Find where the given text appears and provide that cell's center as (X, Y) coordinate. 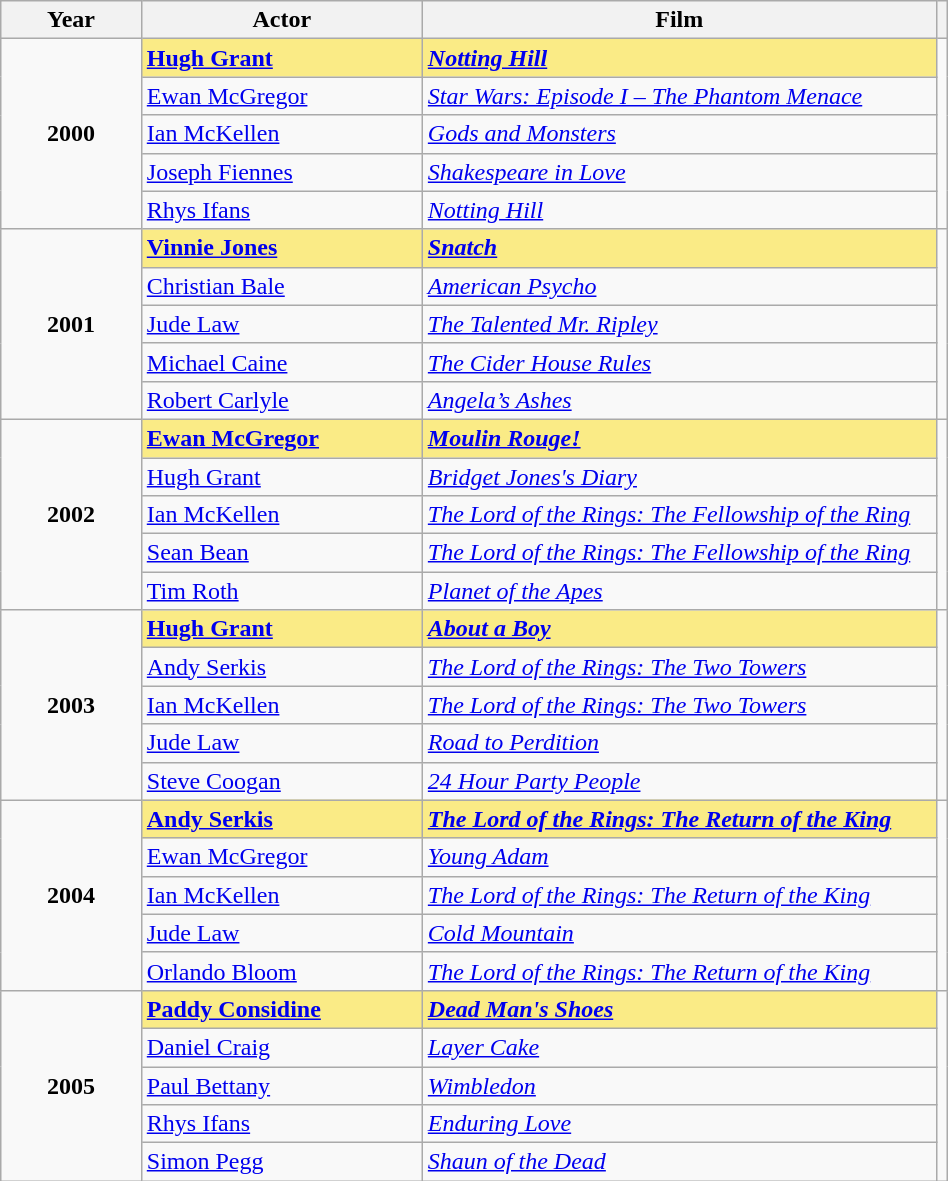
Simon Pegg (282, 1162)
American Psycho (679, 286)
Bridget Jones's Diary (679, 477)
Paul Bettany (282, 1085)
Wimbledon (679, 1085)
Cold Mountain (679, 933)
Christian Bale (282, 286)
Dead Man's Shoes (679, 1009)
Shakespeare in Love (679, 172)
About a Boy (679, 629)
Gods and Monsters (679, 134)
2002 (72, 514)
2005 (72, 1085)
Snatch (679, 248)
Star Wars: Episode I – The Phantom Menace (679, 96)
The Talented Mr. Ripley (679, 324)
Planet of the Apes (679, 591)
Robert Carlyle (282, 400)
2004 (72, 895)
Layer Cake (679, 1047)
2001 (72, 324)
Paddy Considine (282, 1009)
2003 (72, 705)
Year (72, 20)
Joseph Fiennes (282, 172)
Michael Caine (282, 362)
Orlando Bloom (282, 971)
Angela’s Ashes (679, 400)
Young Adam (679, 857)
Tim Roth (282, 591)
Sean Bean (282, 553)
The Cider House Rules (679, 362)
Road to Perdition (679, 743)
Enduring Love (679, 1124)
Vinnie Jones (282, 248)
Shaun of the Dead (679, 1162)
24 Hour Party People (679, 781)
Moulin Rouge! (679, 438)
Film (679, 20)
2000 (72, 134)
Daniel Craig (282, 1047)
Actor (282, 20)
Steve Coogan (282, 781)
